Determine the [x, y] coordinate at the center of the cell enclosing the given text.  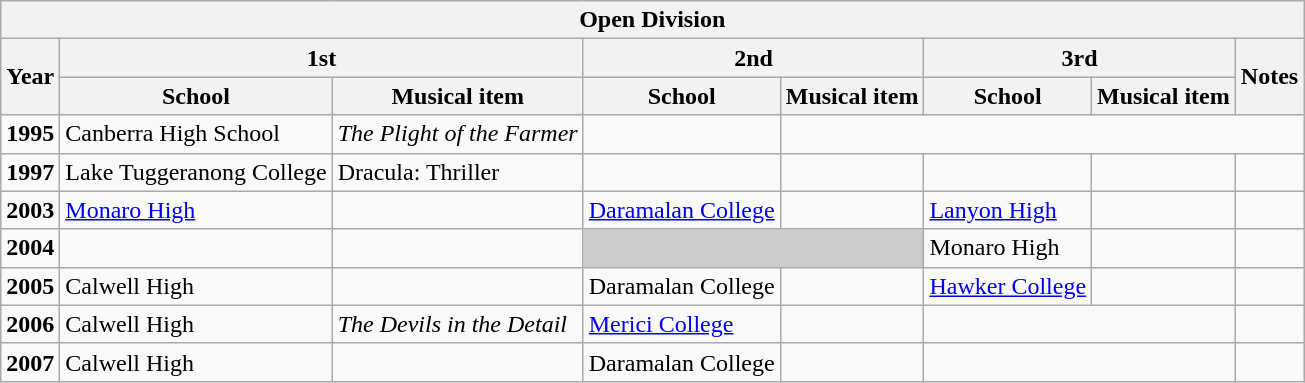
3rd [1080, 58]
Open Division [652, 20]
2006 [30, 324]
Hawker College [1008, 286]
1995 [30, 134]
Canberra High School [196, 134]
2003 [30, 210]
2005 [30, 286]
Merici College [682, 324]
2007 [30, 362]
Year [30, 77]
2nd [754, 58]
The Plight of the Farmer [458, 134]
Lake Tuggeranong College [196, 172]
The Devils in the Detail [458, 324]
2004 [30, 248]
Lanyon High [1008, 210]
Notes [1269, 77]
1997 [30, 172]
Dracula: Thriller [458, 172]
1st [322, 58]
